Extract the [X, Y] coordinate from the center of the cell holding the provided text.  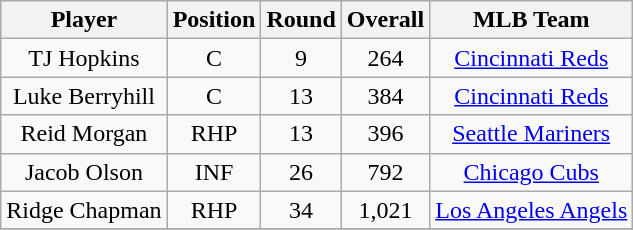
MLB Team [532, 20]
34 [301, 210]
396 [385, 134]
9 [301, 58]
INF [214, 172]
Seattle Mariners [532, 134]
Los Angeles Angels [532, 210]
Jacob Olson [84, 172]
26 [301, 172]
792 [385, 172]
1,021 [385, 210]
Chicago Cubs [532, 172]
Ridge Chapman [84, 210]
384 [385, 96]
Overall [385, 20]
264 [385, 58]
Position [214, 20]
Player [84, 20]
Round [301, 20]
Reid Morgan [84, 134]
Luke Berryhill [84, 96]
TJ Hopkins [84, 58]
